Output the (x, y) coordinate of the center of the cell containing the given text.  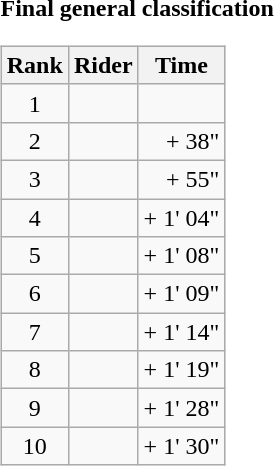
2 (34, 141)
6 (34, 294)
+ 1' 14" (182, 332)
+ 1' 09" (182, 294)
Time (182, 65)
3 (34, 179)
1 (34, 103)
9 (34, 408)
+ 1' 30" (182, 446)
+ 1' 19" (182, 370)
10 (34, 446)
5 (34, 256)
4 (34, 217)
+ 1' 04" (182, 217)
+ 55" (182, 179)
+ 1' 28" (182, 408)
+ 38" (182, 141)
8 (34, 370)
7 (34, 332)
+ 1' 08" (182, 256)
Rider (103, 65)
Rank (34, 65)
